Output the (X, Y) coordinate of the center of the cell containing the given text.  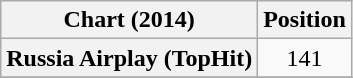
Position (305, 20)
141 (305, 58)
Chart (2014) (130, 20)
Russia Airplay (TopHit) (130, 58)
